From the cell containing the given text, extract its center point as (X, Y) coordinate. 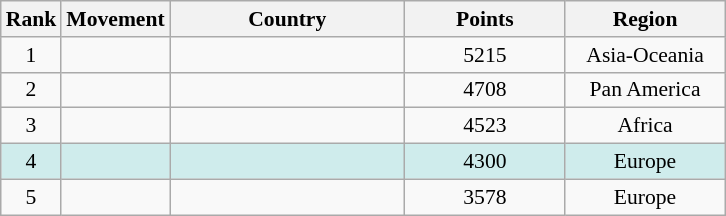
4708 (485, 90)
Movement (115, 19)
Rank (32, 19)
3 (32, 126)
3578 (485, 197)
4300 (485, 162)
1 (32, 55)
5 (32, 197)
Points (485, 19)
4 (32, 162)
4523 (485, 126)
Pan America (645, 90)
Region (645, 19)
2 (32, 90)
5215 (485, 55)
Country (288, 19)
Africa (645, 126)
Asia-Oceania (645, 55)
